Determine the [X, Y] coordinate at the center of the cell enclosing the given text.  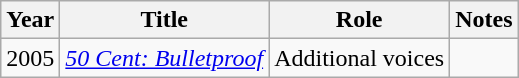
50 Cent: Bulletproof [164, 58]
Notes [484, 20]
Title [164, 20]
Role [360, 20]
Additional voices [360, 58]
2005 [30, 58]
Year [30, 20]
